Find where the given text appears and provide that cell's center as (X, Y) coordinate. 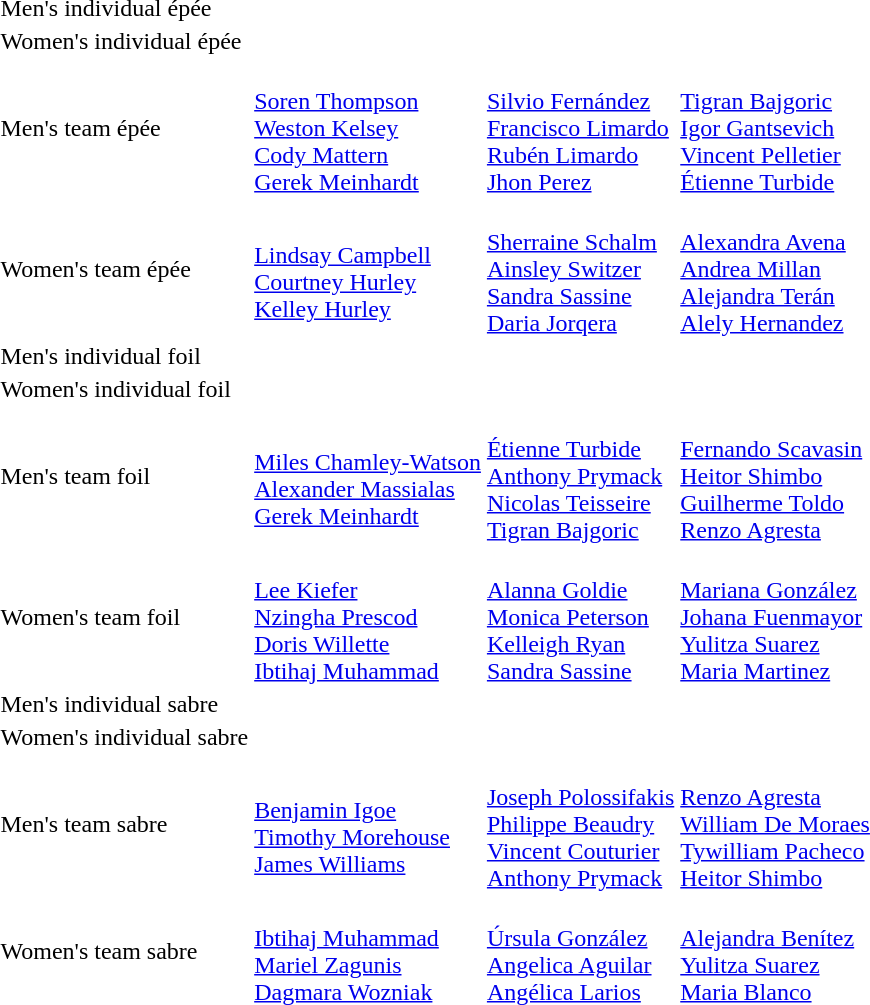
Soren ThompsonWeston KelseyCody MatternGerek Meinhardt (368, 128)
Sherraine SchalmAinsley SwitzerSandra SassineDaria Jorqera (580, 269)
Benjamin IgoeTimothy MorehouseJames Williams (368, 824)
Silvio FernándezFrancisco LimardoRubén LimardoJhon Perez (580, 128)
Lindsay CampbellCourtney HurleyKelley Hurley (368, 269)
Joseph PolossifakisPhilippe BeaudryVincent CouturierAnthony Prymack (580, 824)
Lee KieferNzingha PrescodDoris WilletteIbtihaj Muhammad (368, 617)
Étienne TurbideAnthony PrymackNicolas TeisseireTigran Bajgoric (580, 476)
Alanna GoldieMonica PetersonKelleigh RyanSandra Sassine (580, 617)
Miles Chamley-WatsonAlexander MassialasGerek Meinhardt (368, 476)
